From the cell containing the given text, extract its center point as [X, Y] coordinate. 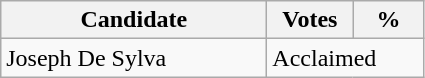
Acclaimed [346, 58]
Votes [310, 20]
Joseph De Sylva [134, 58]
Candidate [134, 20]
% [388, 20]
